Locate the cell with the specified text and output its (x, y) center coordinate. 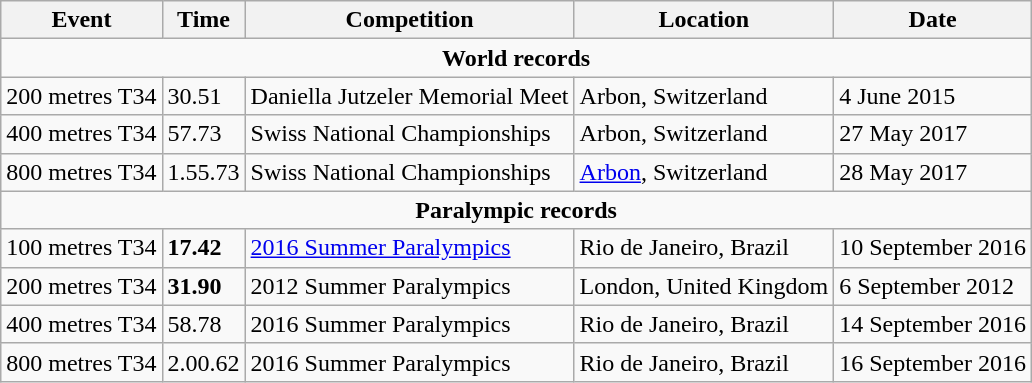
30.51 (204, 96)
Time (204, 20)
Event (82, 20)
4 June 2015 (933, 96)
Competition (410, 20)
Location (704, 20)
6 September 2012 (933, 286)
1.55.73 (204, 172)
2.00.62 (204, 362)
31.90 (204, 286)
London, United Kingdom (704, 286)
10 September 2016 (933, 248)
28 May 2017 (933, 172)
100 metres T34 (82, 248)
Paralympic records (516, 210)
14 September 2016 (933, 324)
57.73 (204, 134)
27 May 2017 (933, 134)
17.42 (204, 248)
16 September 2016 (933, 362)
58.78 (204, 324)
Daniella Jutzeler Memorial Meet (410, 96)
2012 Summer Paralympics (410, 286)
World records (516, 58)
Date (933, 20)
